Locate the cell with the specified text and output its [X, Y] center coordinate. 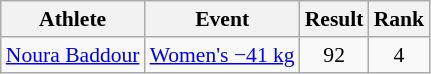
Noura Baddour [73, 55]
Event [222, 19]
Result [334, 19]
92 [334, 55]
Rank [400, 19]
Women's −41 kg [222, 55]
Athlete [73, 19]
4 [400, 55]
